Detect which cell encompasses the target text, then output its (X, Y) center coordinate. 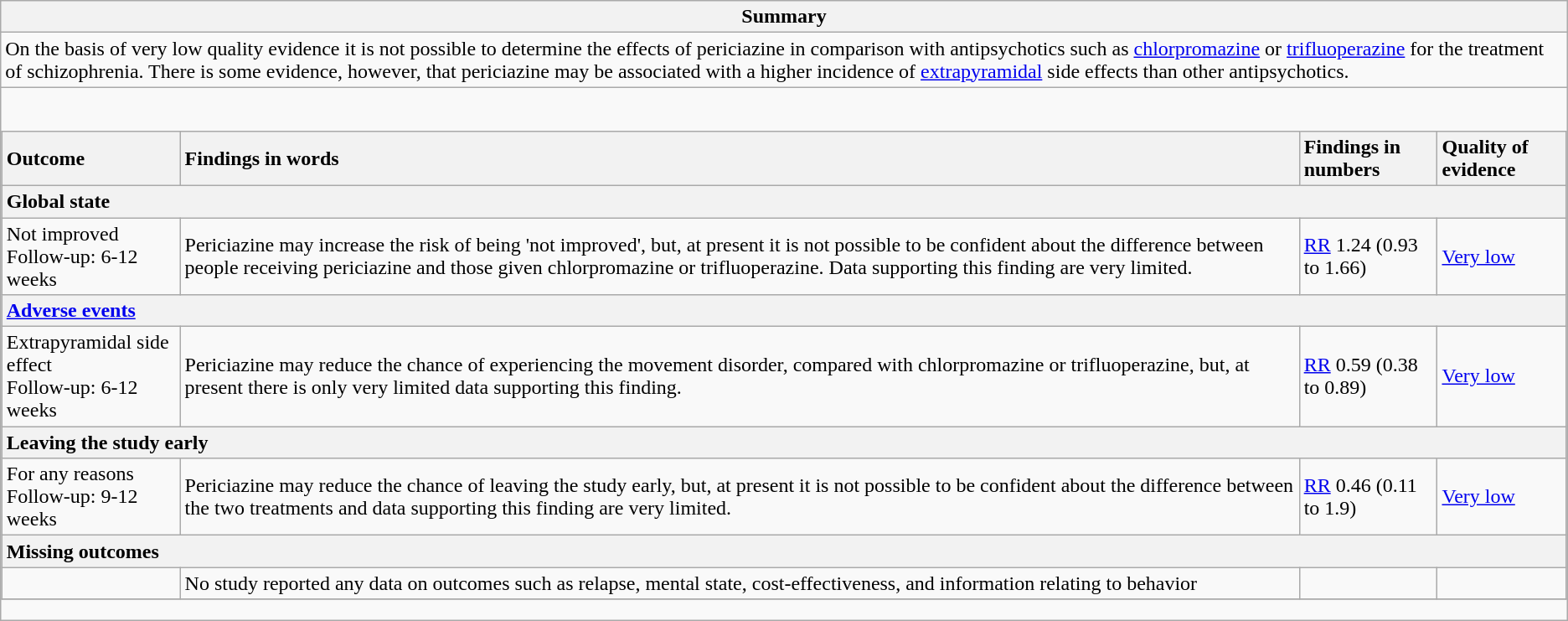
Extrapyramidal side effectFollow-up: 6-12 weeks (90, 377)
Adverse events (784, 311)
Findings in numbers (1369, 158)
RR 1.24 (0.93 to 1.66) (1369, 256)
Summary (784, 17)
Quality of evidence (1502, 158)
Global state (784, 201)
RR 0.59 (0.38 to 0.89) (1369, 377)
Outcome (90, 158)
Not improvedFollow-up: 6-12 weeks (90, 256)
No study reported any data on outcomes such as relapse, mental state, cost-effectiveness, and information relating to behavior (740, 583)
For any reasonsFollow-up: 9-12 weeks (90, 497)
Missing outcomes (784, 551)
RR 0.46 (0.11 to 1.9) (1369, 497)
Leaving the study early (784, 442)
Findings in words (740, 158)
